Output the (x, y) coordinate of the center of the cell containing the given text.  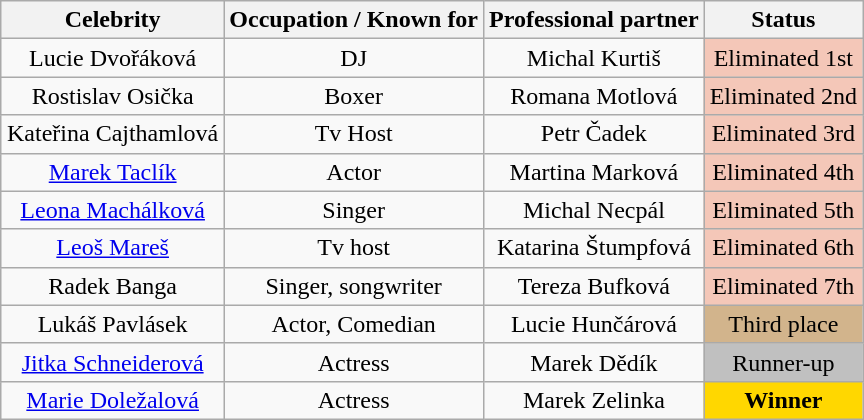
Occupation / Known for (354, 20)
Marek Zelinka (594, 400)
Eliminated 7th (783, 286)
Status (783, 20)
Marek Dědík (594, 362)
Petr Čadek (594, 134)
Third place (783, 324)
Eliminated 4th (783, 172)
Runner-up (783, 362)
Michal Kurtiš (594, 58)
Kateřina Cajthamlová (112, 134)
Lukáš Pavlásek (112, 324)
Marek Taclík (112, 172)
Lucie Hunčárová (594, 324)
DJ (354, 58)
Marie Doležalová (112, 400)
Celebrity (112, 20)
Eliminated 5th (783, 210)
Singer (354, 210)
Boxer (354, 96)
Romana Motlová (594, 96)
Eliminated 3rd (783, 134)
Jitka Schneiderová (112, 362)
Eliminated 1st (783, 58)
Tereza Bufková (594, 286)
Lucie Dvořáková (112, 58)
Katarina Štumpfová (594, 248)
Eliminated 2nd (783, 96)
Winner (783, 400)
Michal Necpál (594, 210)
Leoš Mareš (112, 248)
Professional partner (594, 20)
Martina Marková (594, 172)
Singer, songwriter (354, 286)
Leona Machálková (112, 210)
Actor (354, 172)
Tv Host (354, 134)
Rostislav Osička (112, 96)
Tv host (354, 248)
Actor, Comedian (354, 324)
Eliminated 6th (783, 248)
Radek Banga (112, 286)
